Capture the cell that displays the provided text and extract its [x, y] central coordinate. 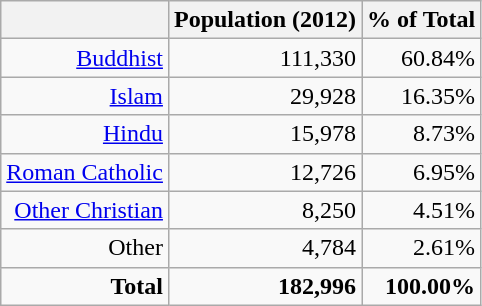
Roman Catholic [85, 172]
8,250 [264, 210]
15,978 [264, 134]
8.73% [422, 134]
Hindu [85, 134]
Population (2012) [264, 20]
2.61% [422, 248]
29,928 [264, 96]
60.84% [422, 58]
4.51% [422, 210]
16.35% [422, 96]
6.95% [422, 172]
Other [85, 248]
4,784 [264, 248]
Total [85, 286]
111,330 [264, 58]
Islam [85, 96]
Other Christian [85, 210]
12,726 [264, 172]
182,996 [264, 286]
Buddhist [85, 58]
100.00% [422, 286]
% of Total [422, 20]
